Determine the (X, Y) coordinate at the center of the cell enclosing the given text.  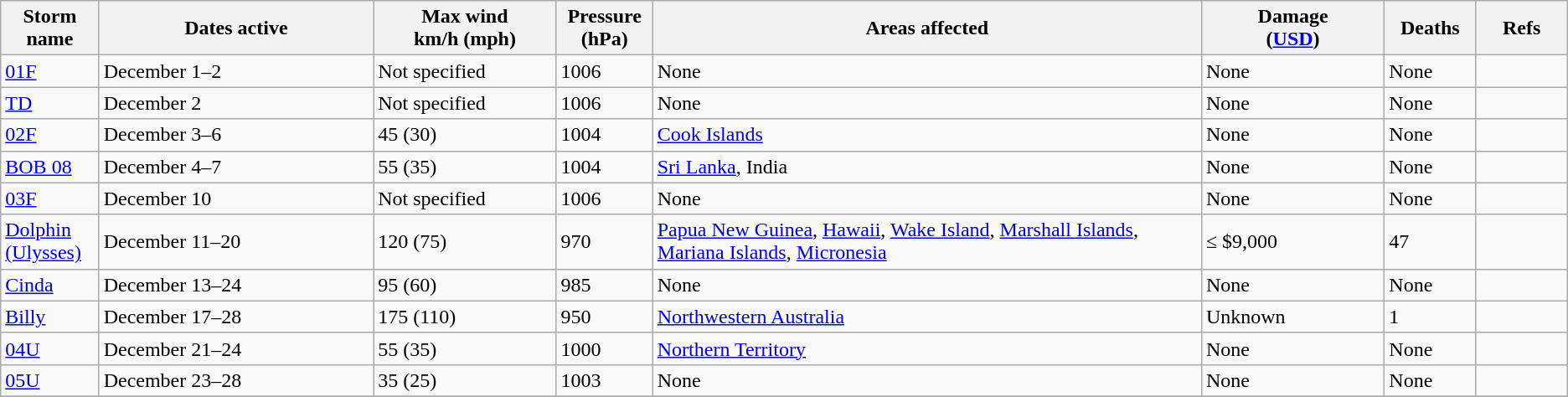
47 (1431, 241)
Cook Islands (926, 135)
Deaths (1431, 28)
Northwestern Australia (926, 317)
BOB 08 (50, 167)
December 2 (236, 103)
Papua New Guinea, Hawaii, Wake Island, Marshall Islands, Mariana Islands, Micronesia (926, 241)
04U (50, 348)
December 17–28 (236, 317)
1 (1431, 317)
120 (75) (465, 241)
01F (50, 71)
985 (605, 285)
02F (50, 135)
December 3–6 (236, 135)
Storm name (50, 28)
December 1–2 (236, 71)
Unknown (1292, 317)
1000 (605, 348)
December 10 (236, 198)
950 (605, 317)
95 (60) (465, 285)
Northern Territory (926, 348)
Billy (50, 317)
Damage(USD) (1292, 28)
December 13–24 (236, 285)
05U (50, 380)
Dolphin (Ulysses) (50, 241)
175 (110) (465, 317)
Pressure(hPa) (605, 28)
December 4–7 (236, 167)
Dates active (236, 28)
December 21–24 (236, 348)
Refs (1521, 28)
December 11–20 (236, 241)
≤ $9,000 (1292, 241)
1003 (605, 380)
Sri Lanka, India (926, 167)
TD (50, 103)
Cinda (50, 285)
35 (25) (465, 380)
970 (605, 241)
Max windkm/h (mph) (465, 28)
03F (50, 198)
December 23–28 (236, 380)
Areas affected (926, 28)
45 (30) (465, 135)
